Extract the [X, Y] coordinate from the center of the cell holding the provided text.  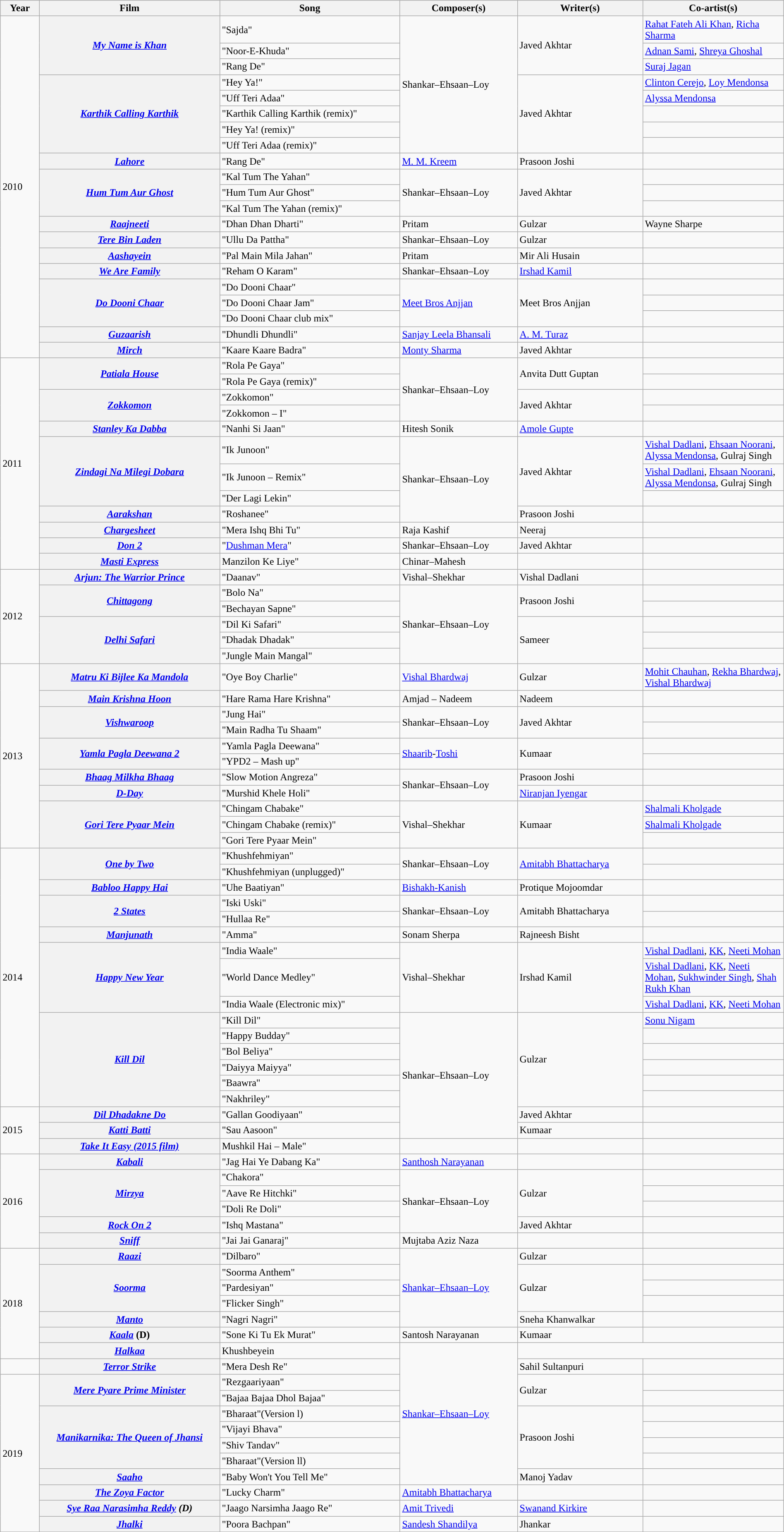
Babloo Happy Hai [129, 887]
Tere Bin Laden [129, 240]
Sneha Khanwalkar [580, 1319]
Mujtaba Aziz Naza [459, 1240]
"Jag Hai Ye Dabang Ka" [310, 1162]
"Nakhriley" [310, 1099]
Karthik Calling Karthik [129, 114]
One by Two [129, 864]
2013 [20, 756]
Vishal Dadlani [580, 577]
2019 [20, 1453]
Manto [129, 1319]
Yamla Pagla Deewana 2 [129, 754]
"Zokkomon – I" [310, 413]
Mere Pyare Prime Minister [129, 1390]
Rahat Fateh Ali Khan, Richa Sharma [713, 30]
"Baawra" [310, 1083]
"Rezgaariyaan" [310, 1382]
Don 2 [129, 546]
2018 [20, 1303]
Sahil Sultanpuri [580, 1367]
"Do Dooni Chaar club mix" [310, 319]
Kaala (D) [129, 1335]
Amole Gupte [580, 429]
"Gori Tere Pyaar Mein" [310, 840]
"Daanav" [310, 577]
2015 [20, 1130]
"Bharaat"(Version l) [310, 1414]
"Poora Bachpan" [310, 1524]
"Kal Tum The Yahan" [310, 177]
"Uhe Baatiyan" [310, 887]
"Gallan Goodiyaan" [310, 1115]
"Do Dooni Chaar Jam" [310, 303]
"Dhan Dhan Dharti" [310, 224]
"India Waale (Electronic mix)" [310, 1004]
Gori Tere Pyaar Mein [129, 825]
"Rola Pe Gaya" [310, 366]
"Der Lagi Lekin" [310, 499]
"Happy Budday" [310, 1036]
Amjad – Nadeem [459, 698]
Monty Sharma [459, 350]
Alyssa Mendonsa [713, 98]
"Baby Won't You Tell Me" [310, 1477]
Neeraj [580, 530]
2014 [20, 977]
"Bharaat"(Version ll) [310, 1461]
"Hare Rama Hare Krishna" [310, 698]
Terror Strike [129, 1367]
"Mera Desh Re" [310, 1367]
"Bajaa Bajaa Dhol Bajaa" [310, 1398]
Sanjay Leela Bhansali [459, 334]
Santhosh Narayanan [459, 1162]
Suraj Jagan [713, 67]
"Bolo Na" [310, 593]
Patiala House [129, 374]
Adnan Sami, Shreya Ghoshal [713, 51]
"Sone Ki Tu Ek Murat" [310, 1335]
We Are Family [129, 271]
"India Waale" [310, 950]
"Hum Tum Aur Ghost" [310, 192]
Bhaag Milkha Bhaag [129, 777]
Writer(s) [580, 8]
Soorma [129, 1288]
"Jai Jai Ganaraj" [310, 1240]
Zindagi Na Milegi Dobara [129, 471]
"Uff Teri Adaa" [310, 98]
"Uff Teri Adaa (remix)" [310, 145]
Hum Tum Aur Ghost [129, 192]
"Pardesiyan" [310, 1288]
Sonu Nigam [713, 1020]
Aashayein [129, 256]
"Dilbaro" [310, 1256]
2010 [20, 187]
"Do Dooni Chaar" [310, 287]
Sandesh Shandilya [459, 1524]
2012 [20, 616]
Mirzya [129, 1193]
Mohit Chauhan, Rekha Bhardwaj, Vishal Bhardwaj [713, 677]
"Yamla Pagla Deewana" [310, 746]
Delhi Safari [129, 640]
"Khushfehmiyan (unplugged)" [310, 872]
Mirch [129, 350]
Sameer [580, 640]
Matru Ki Bijlee Ka Mandola [129, 677]
"Reham O Karam" [310, 271]
2016 [20, 1201]
Jhankar [580, 1524]
2 States [129, 911]
Film [129, 8]
Song [310, 8]
"YPD2 – Mash up" [310, 762]
Lahore [129, 161]
"Daiyya Maiyya" [310, 1067]
Wayne Sharpe [713, 224]
"Flicker Singh" [310, 1304]
"Ullu Da Pattha" [310, 240]
Sonam Sherpa [459, 935]
Rajneesh Bisht [580, 935]
"Sajda" [310, 30]
Raja Kashif [459, 530]
"Pal Main Mila Jahan" [310, 256]
"Zokkomon" [310, 397]
Kabali [129, 1162]
Vishal Dadlani, KK, Neeti Mohan, Sukhwinder Singh, Shah Rukh Khan [713, 977]
Chargesheet [129, 530]
Hitesh Sonik [459, 429]
Clinton Cerejo, Loy Mendonsa [713, 82]
"Vijayi Bhava" [310, 1429]
Vishwaroop [129, 722]
"Karthik Calling Karthik (remix)" [310, 114]
"Slow Motion Angreza" [310, 777]
Stanley Ka Dabba [129, 429]
"Amma" [310, 935]
Arjun: The Warrior Prince [129, 577]
Bishakh-Kanish [459, 887]
Sniff [129, 1240]
Composer(s) [459, 8]
Manzilon Ke Liye" [310, 561]
2011 [20, 463]
"Jung Hai" [310, 714]
"Lucky Charm" [310, 1492]
"Shiv Tandav" [310, 1445]
Santosh Narayanan [459, 1335]
Manoj Yadav [580, 1477]
"Doli Re Doli" [310, 1209]
Zokkomon [129, 405]
Mir Ali Husain [580, 256]
My Name is Khan [129, 46]
Year [20, 8]
Amit Trivedi [459, 1508]
Co-artist(s) [713, 8]
Halkaa [129, 1351]
Raajneeti [129, 224]
"Oye Boy Charlie" [310, 677]
Swanand Kirkire [580, 1508]
"Dhadak Dhadak" [310, 640]
Chinar–Mahesh [459, 561]
"Mera Ishq Bhi Tu" [310, 530]
Katti Batti [129, 1130]
"Hullaa Re" [310, 919]
"Murshid Khele Holi" [310, 793]
Khushbeyein [310, 1351]
"Dil Ki Safari" [310, 624]
"Chingam Chabake (remix)" [310, 825]
"Kaare Kaare Badra" [310, 350]
Chittagong [129, 601]
"Ik Junoon – Remix" [310, 477]
"Roshanee" [310, 514]
Nadeem [580, 698]
"Main Radha Tu Shaam" [310, 730]
Manikarnika: The Queen of Jhansi [129, 1437]
Vishal Bhardwaj [459, 677]
Shaarib-Toshi [459, 754]
D-Day [129, 793]
Main Krishna Hoon [129, 698]
The Zoya Factor [129, 1492]
"Bechayan Sapne" [310, 609]
"Kal Tum The Yahan (remix)" [310, 208]
Mushkil Hai – Male" [310, 1146]
"Kill Dil" [310, 1020]
Dil Dhadakne Do [129, 1115]
"Soorma Anthem" [310, 1272]
Happy New Year [129, 977]
"Ik Junoon" [310, 450]
"Chingam Chabake" [310, 809]
Take It Easy (2015 film) [129, 1146]
"Hey Ya!" [310, 82]
"World Dance Medley" [310, 977]
"Aave Re Hitchki" [310, 1193]
"Jungle Main Mangal" [310, 656]
"Iski Uski" [310, 903]
Aarakshan [129, 514]
"Jaago Narsimha Jaago Re" [310, 1508]
Jhalki [129, 1524]
"Nagri Nagri" [310, 1319]
"Chakora" [310, 1177]
Sye Raa Narasimha Reddy (D) [129, 1508]
"Bol Beliya" [310, 1052]
A. M. Turaz [580, 334]
"Nanhi Si Jaan" [310, 429]
Masti Express [129, 561]
M. M. Kreem [459, 161]
Anvita Dutt Guptan [580, 374]
Manjunath [129, 935]
"Dhundli Dhundli" [310, 334]
Kill Dil [129, 1059]
"Hey Ya! (remix)" [310, 129]
"Sau Aasoon" [310, 1130]
Saaho [129, 1477]
"Rola Pe Gaya (remix)" [310, 381]
"Dushman Mera" [310, 546]
"Khushfehmiyan" [310, 856]
"Ishq Mastana" [310, 1225]
Raazi [129, 1256]
Guzaarish [129, 334]
Rock On 2 [129, 1225]
Niranjan Iyengar [580, 793]
Protique Mojoomdar [580, 887]
"Noor-E-Khuda" [310, 51]
Do Dooni Chaar [129, 303]
